Pinpoint the cell where the given text exists, returning its (x, y) midpoint coordinate. 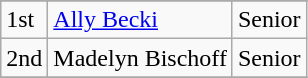
Madelyn Bischoff (140, 58)
2nd (24, 58)
Ally Becki (140, 20)
1st (24, 20)
